For the text-containing cell, return its midpoint in [x, y] coordinate format. 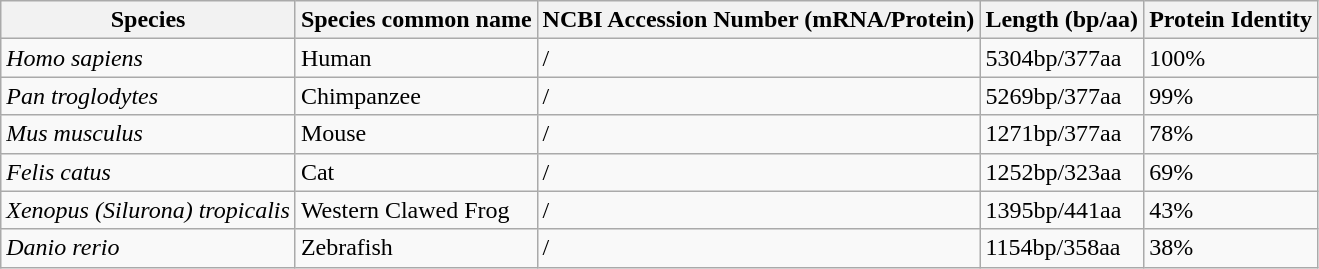
Species common name [416, 20]
Xenopus (Silurona) tropicalis [148, 210]
1252bp/323aa [1062, 172]
5304bp/377aa [1062, 58]
100% [1231, 58]
5269bp/377aa [1062, 96]
69% [1231, 172]
Pan troglodytes [148, 96]
1154bp/358aa [1062, 248]
Mouse [416, 134]
Species [148, 20]
1271bp/377aa [1062, 134]
Western Clawed Frog [416, 210]
Length (bp/aa) [1062, 20]
Zebrafish [416, 248]
Mus musculus [148, 134]
Protein Identity [1231, 20]
Human [416, 58]
78% [1231, 134]
Chimpanzee [416, 96]
Homo sapiens [148, 58]
Danio rerio [148, 248]
43% [1231, 210]
NCBI Accession Number (mRNA/Protein) [758, 20]
99% [1231, 96]
Cat [416, 172]
Felis catus [148, 172]
1395bp/441aa [1062, 210]
38% [1231, 248]
